From the cell containing the given text, extract its center point as (X, Y) coordinate. 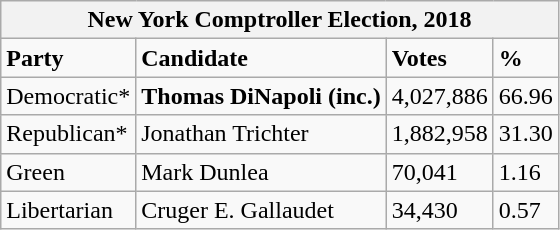
1,882,958 (440, 134)
0.57 (526, 210)
66.96 (526, 96)
70,041 (440, 172)
New York Comptroller Election, 2018 (280, 20)
Democratic* (68, 96)
Mark Dunlea (261, 172)
Jonathan Trichter (261, 134)
Party (68, 58)
31.30 (526, 134)
Libertarian (68, 210)
4,027,886 (440, 96)
Votes (440, 58)
Candidate (261, 58)
Republican* (68, 134)
Thomas DiNapoli (inc.) (261, 96)
% (526, 58)
34,430 (440, 210)
Cruger E. Gallaudet (261, 210)
1.16 (526, 172)
Green (68, 172)
